For the text-containing cell, return its midpoint in [x, y] coordinate format. 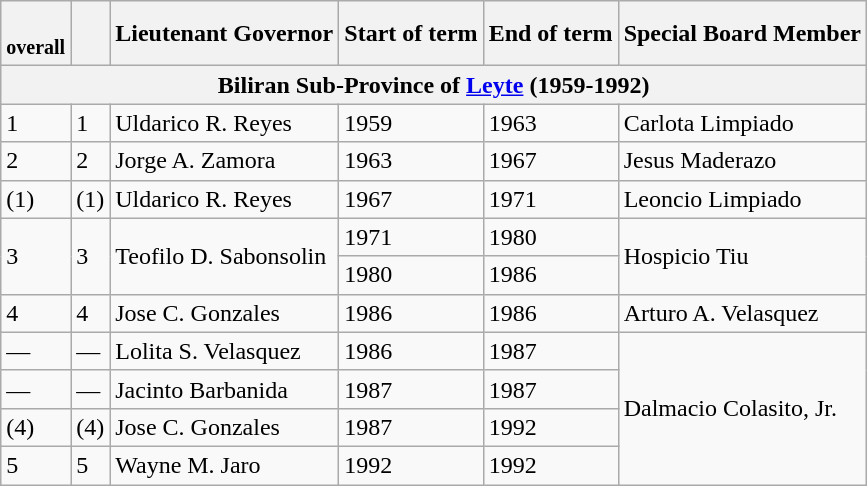
Teofilo D. Sabonsolin [224, 256]
Lolita S. Velasquez [224, 351]
End of term [550, 34]
Lieutenant Governor [224, 34]
Jacinto Barbanida [224, 389]
Arturo A. Velasquez [742, 313]
Special Board Member [742, 34]
overall [36, 34]
Leoncio Limpiado [742, 199]
Jesus Maderazo [742, 161]
Biliran Sub-Province of Leyte (1959-1992) [434, 85]
1959 [411, 123]
Jorge A. Zamora [224, 161]
Carlota Limpiado [742, 123]
Dalmacio Colasito, Jr. [742, 408]
Wayne M. Jaro [224, 465]
Hospicio Tiu [742, 256]
Start of term [411, 34]
